Return (x, y) of the center of cell containing provided text 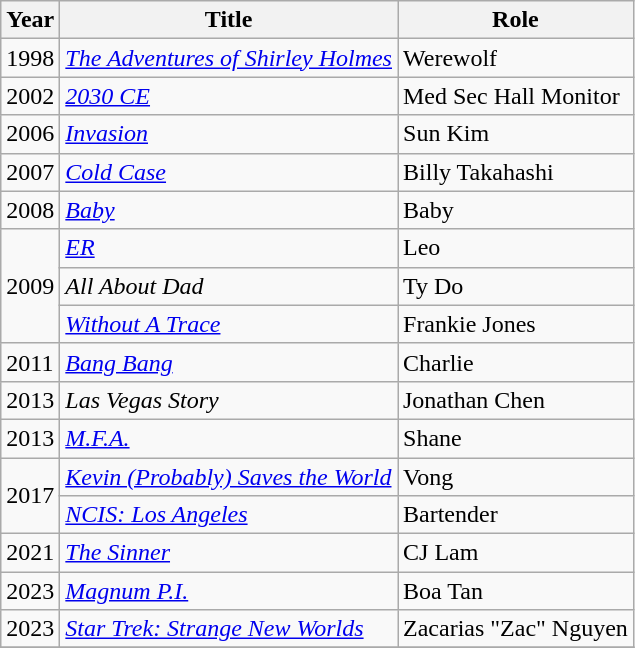
Zacarias "Zac" Nguyen (516, 629)
Werewolf (516, 58)
ER (229, 248)
Ty Do (516, 286)
Year (30, 20)
Title (229, 20)
2007 (30, 172)
Jonathan Chen (516, 400)
All About Dad (229, 286)
Magnum P.I. (229, 591)
Leo (516, 248)
Shane (516, 438)
Las Vegas Story (229, 400)
Boa Tan (516, 591)
2009 (30, 286)
2017 (30, 496)
1998 (30, 58)
Sun Kim (516, 134)
Billy Takahashi (516, 172)
Without A Trace (229, 324)
2021 (30, 553)
Kevin (Probably) Saves the World (229, 477)
Bang Bang (229, 362)
NCIS: Los Angeles (229, 515)
Role (516, 20)
Med Sec Hall Monitor (516, 96)
The Adventures of Shirley Holmes (229, 58)
Bartender (516, 515)
M.F.A. (229, 438)
Charlie (516, 362)
CJ Lam (516, 553)
Cold Case (229, 172)
The Sinner (229, 553)
2008 (30, 210)
2030 CE (229, 96)
Invasion (229, 134)
Vong (516, 477)
2002 (30, 96)
2011 (30, 362)
Frankie Jones (516, 324)
2006 (30, 134)
Star Trek: Strange New Worlds (229, 629)
